Detect which cell encompasses the target text, then output its (X, Y) center coordinate. 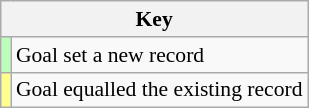
Goal set a new record (160, 55)
Goal equalled the existing record (160, 90)
Key (154, 19)
